From the cell containing the given text, extract its center point as (X, Y) coordinate. 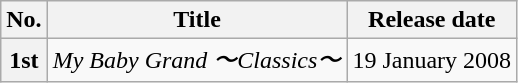
Title (197, 20)
1st (24, 60)
No. (24, 20)
Release date (432, 20)
My Baby Grand 〜Classics〜 (197, 60)
19 January 2008 (432, 60)
